For the text-containing cell, return its midpoint in [x, y] coordinate format. 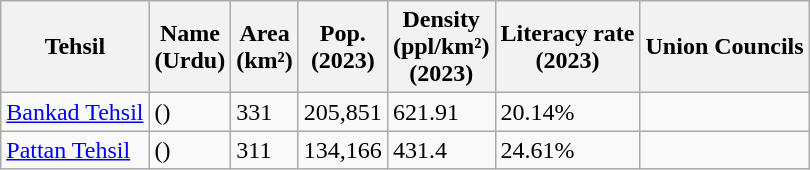
Pop.(2023) [342, 47]
Bankad Tehsil [75, 112]
431.4 [441, 150]
Area(km²) [265, 47]
20.14% [568, 112]
Name(Urdu) [190, 47]
Tehsil [75, 47]
24.61% [568, 150]
311 [265, 150]
134,166 [342, 150]
Union Councils [724, 47]
621.91 [441, 112]
205,851 [342, 112]
Density(ppl/km²)(2023) [441, 47]
Pattan Tehsil [75, 150]
Literacy rate(2023) [568, 47]
331 [265, 112]
